Locate the cell with the specified text and output its [x, y] center coordinate. 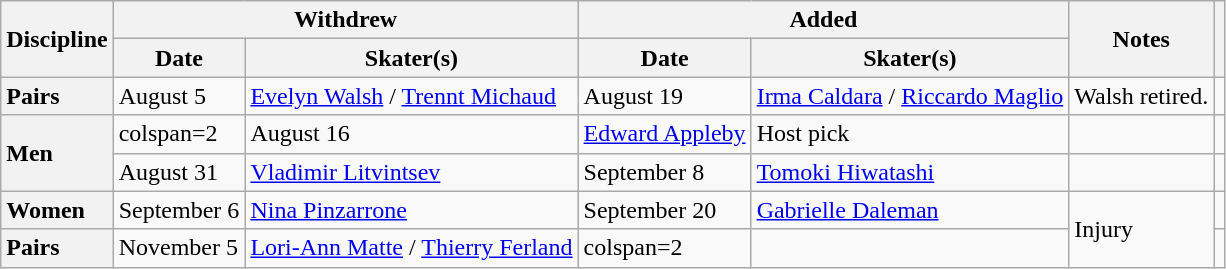
September 20 [664, 210]
Women [57, 210]
September 6 [179, 210]
Men [57, 153]
August 31 [179, 172]
Nina Pinzarrone [412, 210]
September 8 [664, 172]
Host pick [910, 134]
Injury [1142, 229]
Gabrielle Daleman [910, 210]
Vladimir Litvintsev [412, 172]
Edward Appleby [664, 134]
Walsh retired. [1142, 96]
November 5 [179, 248]
Notes [1142, 39]
August 16 [412, 134]
Evelyn Walsh / Trennt Michaud [412, 96]
Discipline [57, 39]
August 19 [664, 96]
August 5 [179, 96]
Lori-Ann Matte / Thierry Ferland [412, 248]
Irma Caldara / Riccardo Maglio [910, 96]
Added [824, 20]
Withdrew [346, 20]
Tomoki Hiwatashi [910, 172]
